Output the [x, y] coordinate of the center of the cell containing the given text.  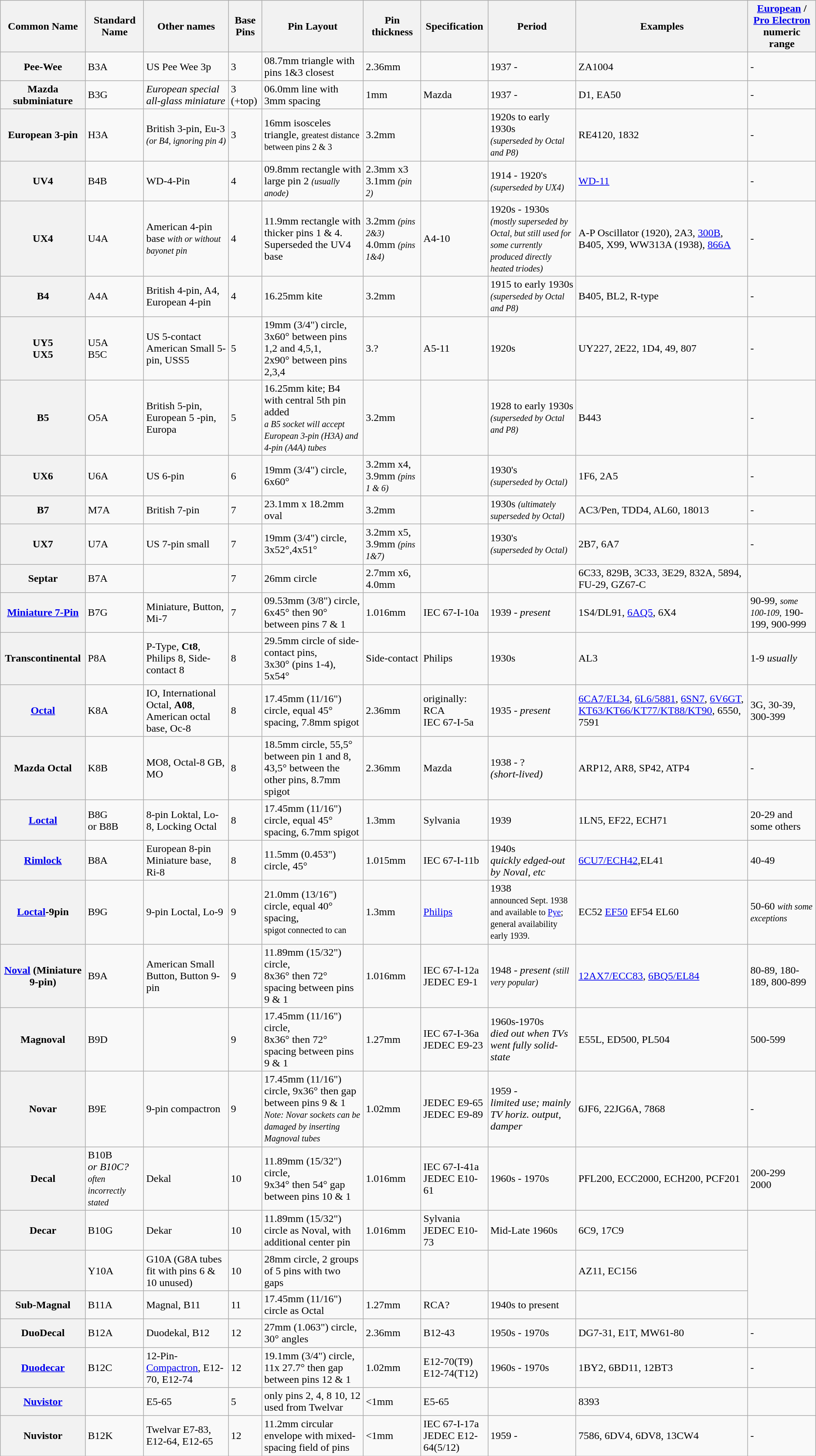
WD-4-Pin [186, 181]
Examples [662, 26]
17.45mm (11/16") circle, 8x36° then 72° spacing between pins 9 & 1 [313, 1039]
9-pin compactron [186, 1109]
European / Pro Electron numeric range [782, 26]
11.89mm (15/32") circle as Noval, with additional center pin [313, 1230]
UY5 UX5 [43, 348]
1-9 usually [782, 659]
Y10A [115, 1270]
Novar [43, 1109]
B3A [115, 66]
PFL200, ECC2000, ECH200, PCF201 [662, 1178]
A-P Oscillator (1920), 2A3, 300B, B405, X99, WW313A (1938), 866A [662, 239]
US 5-contact American Small 5-pin, USS5 [186, 348]
21.0mm (13/16") circle, equal 40° spacing, spigot connected to can [313, 912]
originally: RCA IEC 67-I-5a [455, 710]
17.45mm (11/16") circle, equal 45° spacing, 6.7mm spigot [313, 820]
U4A [115, 239]
Duodecar [43, 1368]
29.5mm circle of side-contact pins, 3x30° (pins 1-4),5x54° [313, 659]
European 3-pin [43, 135]
P8A [115, 659]
1950s - 1970s [532, 1333]
Septar [43, 578]
200-2992000 [782, 1178]
UV4 [43, 181]
1920s - 1930s (mostly superseded by Octal, but still used for some currently produced directly heated triodes) [532, 239]
12-Pin-Compactron, E12-70, E12-74 [186, 1368]
B443 [662, 417]
Specification [455, 26]
Magnal, B11 [186, 1305]
8-pin Loktal, Lo-8, Locking Octal [186, 820]
7586, 6DV4, 6DV8, 13CW4 [662, 1436]
11.89mm (15/32") circle, 8x36° then 72° spacing between pins 9 & 1 [313, 976]
D1, EA50 [662, 95]
18.5mm circle, 55,5° between pin 1 and 8, 43,5° between the other pins, 8.7mm spigot [313, 768]
16.25mm kite; B4 with central 5th pin added a B5 socket will accept European 3-pin (H3A) and 4-pin (A4A) tubes [313, 417]
European special all-glass miniature [186, 95]
Dekal [186, 1178]
O5A [115, 417]
1939 - present [532, 613]
1928 to early 1930s (superseded by Octal and P8) [532, 417]
Sub-Magnal [43, 1305]
19.1mm (3/4") circle, 11x 27.7° then gap between pins 12 & 1 [313, 1368]
11.2mm circular envelope with mixed-spacing field of pins [313, 1436]
US Pee Wee 3p [186, 66]
American 4-pin base with or without bayonet pin [186, 239]
1F6, 2A5 [662, 475]
K8A [115, 710]
Pin thickness [392, 26]
80-89, 180-189, 800-899 [782, 976]
09.53mm (3/8") circle, 6x45° then 90° between pins 7 & 1 [313, 613]
16.25mm kite [313, 296]
B7G [115, 613]
Mazda Octal [43, 768]
1.015mm [392, 860]
11.9mm rectangle with thicker pins 1 & 4. Superseded the UV4 base [313, 239]
1914 - 1920's (superseded by UX4) [532, 181]
09.8mm rectangle with large pin 2 (usually anode) [313, 181]
B11A [115, 1305]
European 8-pin Miniature base, Ri-8 [186, 860]
Miniature 7-Pin [43, 613]
H3A [115, 135]
B5 [43, 417]
40-49 [782, 860]
British 4-pin, A4, European 4-pin [186, 296]
11.5mm (0.453") circle, 45° [313, 860]
B9D [115, 1039]
3.2mm x5,3.9mm (pins 1&7) [392, 544]
IEC 67-I-12aJEDEC E9-1 [455, 976]
ZA1004 [662, 66]
B7A [115, 578]
Duodekal, B12 [186, 1333]
2.7mm x6, 4.0mm [392, 578]
Magnoval [43, 1039]
11 [245, 1305]
26mm circle [313, 578]
17.45mm (11/16") circle, 9x36° then gap between pins 9 & 1 Note: Novar sockets can be damaged by inserting Magnoval tubes [313, 1109]
British 3-pin, Eu-3 (or B4, ignoring pin 4) [186, 135]
DG7-31, E1T, MW61-80 [662, 1333]
1959 - [532, 1436]
1938 announced Sept. 1938 and available to Pye; general availability early 1939. [532, 912]
2B7, 6A7 [662, 544]
G10A (G8A tubes fit with pins 6 & 10 unused) [186, 1270]
2.3mm x3 3.1mm (pin 2) [392, 181]
IEC 67-I-36aJEDEC E9-23 [455, 1039]
28mm circle, 2 groups of 5 pins with two gaps [313, 1270]
1940s quickly edged-out by Noval, etc [532, 860]
1930s (ultimately superseded by Octal) [532, 510]
19mm (3/4") circle, 3x52°,4x51° [313, 544]
US 6-pin [186, 475]
6CU7/ECH42,EL41 [662, 860]
B10G [115, 1230]
EC52 EF50 EF54 EL60 [662, 912]
1948 - present (still very popular) [532, 976]
B9G [115, 912]
9-pin Loctal, Lo-9 [186, 912]
1915 to early 1930s (superseded by Octal and P8) [532, 296]
Octal [43, 710]
1960s-1970sdied out when TVs went fully solid-state [532, 1039]
U5A B5C [115, 348]
19mm (3/4") circle, 6x60° [313, 475]
DuoDecal [43, 1333]
B7 [43, 510]
B3G [115, 95]
90-99, some 100-109, 190-199, 900-999 [782, 613]
1930s [532, 659]
500-599 [782, 1039]
6 [245, 475]
UY227, 2E22, 1D4, 49, 807 [662, 348]
6CA7/EL34, 6L6/5881, 6SN7, 6V6GT, KT63/KT66/KT77/KT88/KT90, 6550, 7591 [662, 710]
B405, BL2, R-type [662, 296]
M7A [115, 510]
23.1mm x 18.2mm oval [313, 510]
Rimlock [43, 860]
AC3/Pen, TDD4, AL60, 18013 [662, 510]
Mid-Late 1960s [532, 1230]
3.2mm (pins 2&3) 4.0mm (pins 1&4) [392, 239]
B4 [43, 296]
U6A [115, 475]
1939 [532, 820]
3.2mm x4, 3.9mm (pins 1 & 6) [392, 475]
A5-11 [455, 348]
12AX7/ECC83, 6BQ5/EL84 [662, 976]
17.45mm (11/16") circle as Octal [313, 1305]
B8A [115, 860]
Pee-Wee [43, 66]
E12-70(T9)E12-74(T12) [455, 1368]
P-Type, Ct8, Philips 8, Side-contact 8 [186, 659]
UX4 [43, 239]
Sylvania [455, 820]
Transcontinental [43, 659]
1BY2, 6BD11, 12BT3 [662, 1368]
B8G or B8B [115, 820]
B10B or B10C? often incorrectly stated [115, 1178]
1935 - present [532, 710]
27mm (1.063") circle, 30° angles [313, 1333]
Side-contact [392, 659]
1920s to early 1930s (superseded by Octal and P8) [532, 135]
17.45mm (11/16") circle, equal 45° spacing, 7.8mm spigot [313, 710]
only pins 2, 4, 8 10, 12 used from Twelvar [313, 1402]
RCA? [455, 1305]
1mm [392, 95]
B9A [115, 976]
Period [532, 26]
ARP12, AR8, SP42, ATP4 [662, 768]
1938 - ?(short-lived) [532, 768]
08.7mm triangle with pins 1&3 closest [313, 66]
3 (+top) [245, 95]
B12A [115, 1333]
3G, 30-39, 300-399 [782, 710]
US 7-pin small [186, 544]
1959 - limited use; mainly TV horiz. output, damper [532, 1109]
3.? [392, 348]
IEC 67-I-41a JEDEC E10-61 [455, 1178]
Twelvar E7-83, E12-64, E12-65 [186, 1436]
B12K [115, 1436]
Standard Name [115, 26]
06.0mm line with 3mm spacing [313, 95]
1S4/DL91, 6AQ5, 6X4 [662, 613]
Dekar [186, 1230]
11.89mm (15/32") circle, 9x34° then 54° gap between pins 10 & 1 [313, 1178]
6JF6, 22JG6A, 7868 [662, 1109]
UX7 [43, 544]
U7A [115, 544]
A4A [115, 296]
British 5-pin, European 5 -pin, Europa [186, 417]
Miniature, Button, Mi-7 [186, 613]
50-60 with some exceptions [782, 912]
16mm isosceles triangle, greatest distance between pins 2 & 3 [313, 135]
Loctal-9pin [43, 912]
A4-10 [455, 239]
6C33, 829B, 3C33, 3E29, 832A, 5894, FU-29, GZ67-C [662, 578]
AL3 [662, 659]
RE4120, 1832 [662, 135]
AZ11, EC156 [662, 1270]
20-29 and some others [782, 820]
IEC 67-I-17a JEDEC E12-64(5/12) [455, 1436]
1920s [532, 348]
Noval (Miniature 9-pin) [43, 976]
British 7-pin [186, 510]
B9E [115, 1109]
19mm (3/4") circle, 3x60° between pins 1,2 and 4,5,1, 2x90° between pins 2,3,4 [313, 348]
IEC 67-I-11b [455, 860]
Base Pins [245, 26]
Other names [186, 26]
WD-11 [662, 181]
B12-43 [455, 1333]
MO8, Octal-8 GB, MO [186, 768]
E55L, ED500, PL504 [662, 1039]
8393 [662, 1402]
UX6 [43, 475]
B12C [115, 1368]
SylvaniaJEDEC E10-73 [455, 1230]
Decar [43, 1230]
Mazda subminiature [43, 95]
American Small Button, Button 9-pin [186, 976]
IO, International Octal, A08, American octal base, Oc-8 [186, 710]
Decal [43, 1178]
JEDEC E9-65JEDEC E9-89 [455, 1109]
6C9, 17C9 [662, 1230]
Common Name [43, 26]
IEC 67-I-10a [455, 613]
K8B [115, 768]
Pin Layout [313, 26]
1940s to present [532, 1305]
B4B [115, 181]
1LN5, EF22, ECH71 [662, 820]
Loctal [43, 820]
